Return [X, Y] of the center of cell containing provided text 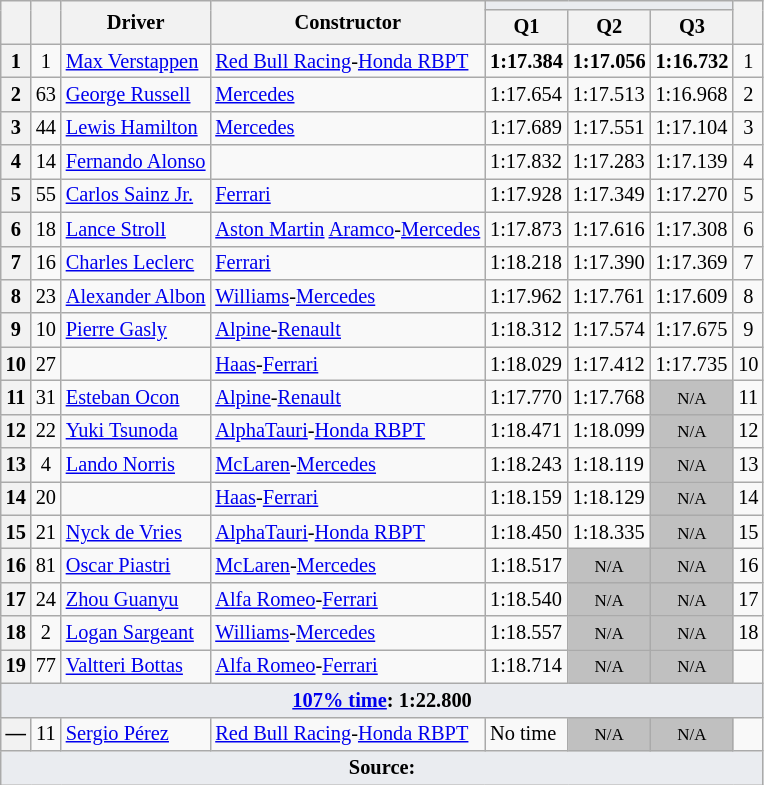
1:17.609 [692, 296]
1:17.270 [692, 195]
1:18.714 [526, 666]
20 [46, 498]
1:17.832 [526, 162]
Alexander Albon [136, 296]
1:18.129 [610, 498]
1:17.139 [692, 162]
1:17.308 [692, 229]
1:17.654 [526, 94]
No time [526, 734]
31 [46, 397]
Source: [382, 767]
23 [46, 296]
1:18.119 [610, 465]
1:17.056 [610, 61]
1:17.574 [610, 330]
63 [46, 94]
21 [46, 532]
1:16.732 [692, 61]
1:17.283 [610, 162]
1:18.159 [526, 498]
1:17.369 [692, 263]
1:16.968 [692, 94]
107% time: 1:22.800 [382, 700]
1:17.104 [692, 128]
Lewis Hamilton [136, 128]
Lando Norris [136, 465]
1:17.412 [610, 364]
Zhou Guanyu [136, 599]
1:17.928 [526, 195]
Carlos Sainz Jr. [136, 195]
55 [46, 195]
22 [46, 431]
1:18.335 [610, 532]
Driver [136, 22]
Nyck de Vries [136, 532]
Yuki Tsunoda [136, 431]
1:18.540 [526, 599]
Charles Leclerc [136, 263]
1:18.557 [526, 633]
1:17.735 [692, 364]
19 [16, 666]
1:17.675 [692, 330]
1:17.761 [610, 296]
Constructor [348, 22]
1:17.873 [526, 229]
Logan Sargeant [136, 633]
1:18.471 [526, 431]
Esteban Ocon [136, 397]
Aston Martin Aramco-Mercedes [348, 229]
Q1 [526, 27]
1:18.517 [526, 565]
1:17.689 [526, 128]
1:18.029 [526, 364]
1:18.218 [526, 263]
George Russell [136, 94]
1:17.770 [526, 397]
1:18.099 [610, 431]
Max Verstappen [136, 61]
Valtteri Bottas [136, 666]
24 [46, 599]
44 [46, 128]
Lance Stroll [136, 229]
1:17.551 [610, 128]
1:18.450 [526, 532]
1:17.384 [526, 61]
27 [46, 364]
1:17.768 [610, 397]
Sergio Pérez [136, 734]
1:17.349 [610, 195]
1:17.962 [526, 296]
81 [46, 565]
1:18.312 [526, 330]
— [16, 734]
1:17.513 [610, 94]
Q2 [610, 27]
Fernando Alonso [136, 162]
Q3 [692, 27]
Pierre Gasly [136, 330]
1:17.390 [610, 263]
1:17.616 [610, 229]
1:18.243 [526, 465]
Oscar Piastri [136, 565]
77 [46, 666]
